From the cell containing the given text, extract its center point as [x, y] coordinate. 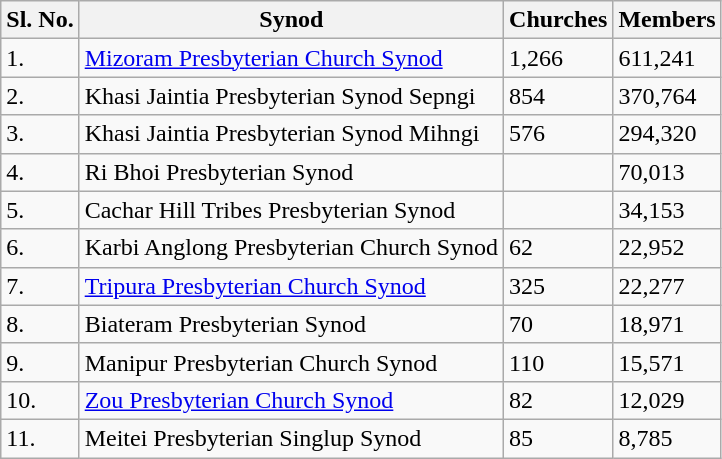
6. [40, 248]
Karbi Anglong Presbyterian Church Synod [291, 248]
1,266 [558, 58]
576 [558, 134]
5. [40, 210]
62 [558, 248]
15,571 [667, 362]
2. [40, 96]
10. [40, 400]
Sl. No. [40, 20]
611,241 [667, 58]
Cachar Hill Tribes Presbyterian Synod [291, 210]
Manipur Presbyterian Church Synod [291, 362]
82 [558, 400]
294,320 [667, 134]
370,764 [667, 96]
325 [558, 286]
Khasi Jaintia Presbyterian Synod Sepngi [291, 96]
Synod [291, 20]
Biateram Presbyterian Synod [291, 324]
Zou Presbyterian Church Synod [291, 400]
Khasi Jaintia Presbyterian Synod Mihngi [291, 134]
8,785 [667, 438]
Meitei Presbyterian Singlup Synod [291, 438]
34,153 [667, 210]
12,029 [667, 400]
Mizoram Presbyterian Church Synod [291, 58]
Ri Bhoi Presbyterian Synod [291, 172]
70,013 [667, 172]
Tripura Presbyterian Church Synod [291, 286]
8. [40, 324]
3. [40, 134]
4. [40, 172]
85 [558, 438]
Churches [558, 20]
18,971 [667, 324]
854 [558, 96]
110 [558, 362]
22,952 [667, 248]
7. [40, 286]
9. [40, 362]
22,277 [667, 286]
1. [40, 58]
70 [558, 324]
11. [40, 438]
Members [667, 20]
